Detect which cell encompasses the target text, then output its (X, Y) center coordinate. 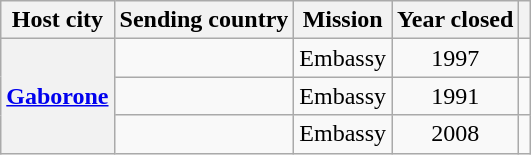
Sending country (204, 20)
1997 (456, 58)
Host city (58, 20)
Mission (343, 20)
2008 (456, 134)
Year closed (456, 20)
1991 (456, 96)
Gaborone (58, 96)
